Capture the cell that displays the provided text and extract its [x, y] central coordinate. 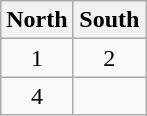
2 [109, 58]
1 [37, 58]
North [37, 20]
4 [37, 96]
South [109, 20]
